Determine the (x, y) coordinate at the center of the cell enclosing the given text.  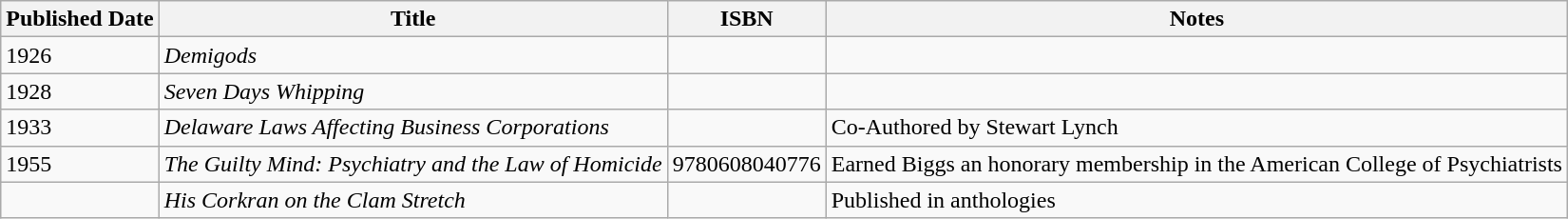
ISBN (747, 19)
The Guilty Mind: Psychiatry and the Law of Homicide (412, 164)
9780608040776 (747, 164)
Co-Authored by Stewart Lynch (1196, 128)
Seven Days Whipping (412, 91)
1933 (80, 128)
Demigods (412, 55)
Published in anthologies (1196, 200)
1955 (80, 164)
His Corkran on the Clam Stretch (412, 200)
1928 (80, 91)
Title (412, 19)
Earned Biggs an honorary membership in the American College of Psychiatrists (1196, 164)
Published Date (80, 19)
Notes (1196, 19)
1926 (80, 55)
Delaware Laws Affecting Business Corporations (412, 128)
